Locate the cell with the specified text and output its [x, y] center coordinate. 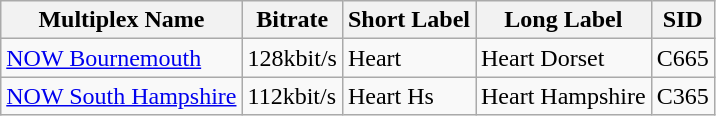
Heart Dorset [564, 58]
NOW South Hampshire [122, 96]
NOW Bournemouth [122, 58]
Heart Hampshire [564, 96]
128kbit/s [292, 58]
Bitrate [292, 20]
112kbit/s [292, 96]
C365 [682, 96]
Long Label [564, 20]
Multiplex Name [122, 20]
Heart Hs [408, 96]
C665 [682, 58]
SID [682, 20]
Heart [408, 58]
Short Label [408, 20]
